Extract the [x, y] coordinate from the center of the cell holding the provided text.  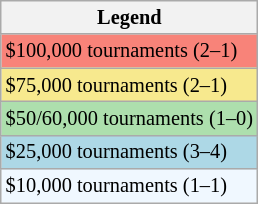
$75,000 tournaments (2–1) [130, 85]
$100,000 tournaments (2–1) [130, 51]
Legend [130, 17]
$50/60,000 tournaments (1–0) [130, 118]
$10,000 tournaments (1–1) [130, 186]
$25,000 tournaments (3–4) [130, 152]
